Detect which cell encompasses the target text, then output its (X, Y) center coordinate. 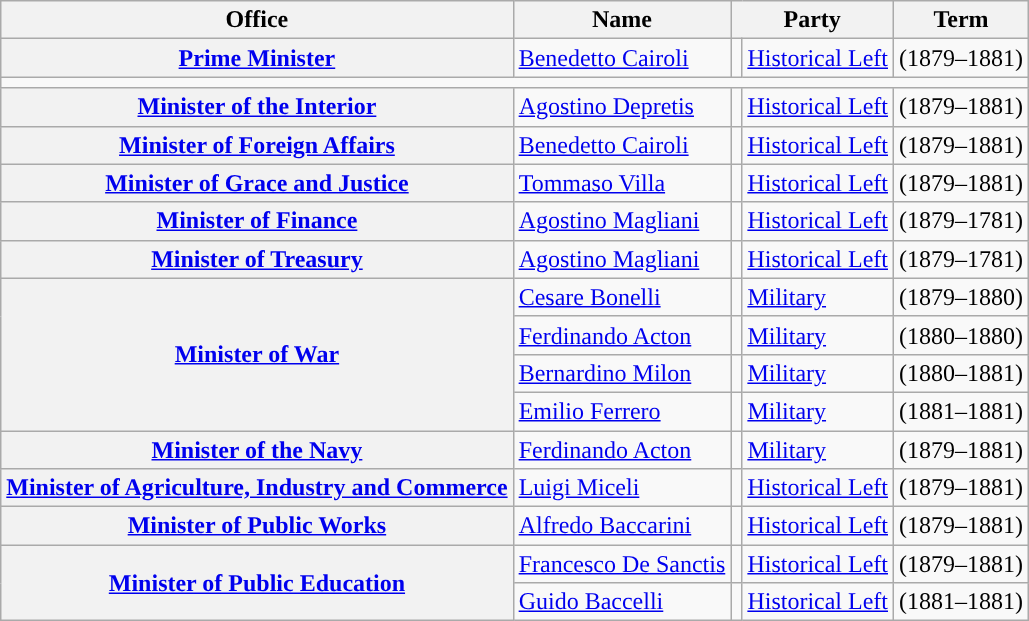
Prime Minister (257, 58)
Alfredo Baccarini (622, 526)
Guido Baccelli (622, 602)
Minister of Treasury (257, 259)
Minister of the Interior (257, 107)
Cesare Bonelli (622, 297)
Francesco De Sanctis (622, 564)
Minister of Finance (257, 221)
Bernardino Milon (622, 373)
Office (257, 20)
Emilio Ferrero (622, 411)
Minister of Grace and Justice (257, 183)
Minister of the Navy (257, 449)
Tommaso Villa (622, 183)
Minister of Public Works (257, 526)
Minister of Foreign Affairs (257, 145)
Term (962, 20)
Minister of Agriculture, Industry and Commerce (257, 488)
Party (812, 20)
Name (622, 20)
Luigi Miceli (622, 488)
(1880–1880) (962, 335)
Minister of War (257, 354)
(1879–1880) (962, 297)
Agostino Depretis (622, 107)
Minister of Public Education (257, 583)
(1880–1881) (962, 373)
